From the cell containing the given text, extract its center point as [X, Y] coordinate. 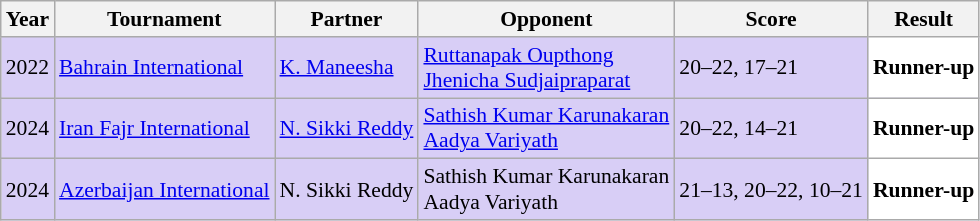
21–13, 20–22, 10–21 [771, 190]
2022 [28, 68]
K. Maneesha [347, 68]
Ruttanapak Oupthong Jhenicha Sudjaipraparat [546, 68]
Opponent [546, 19]
Partner [347, 19]
Result [924, 19]
20–22, 17–21 [771, 68]
Year [28, 19]
Iran Fajr International [164, 128]
Bahrain International [164, 68]
20–22, 14–21 [771, 128]
Azerbaijan International [164, 190]
Score [771, 19]
Tournament [164, 19]
